From the cell containing the given text, extract its center point as (x, y) coordinate. 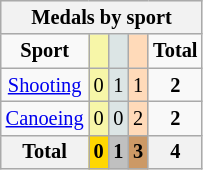
Medals by sport (102, 17)
Canoeing (45, 118)
4 (175, 152)
Shooting (45, 85)
3 (138, 152)
Sport (45, 51)
